Output the [X, Y] coordinate of the center of the cell containing the given text.  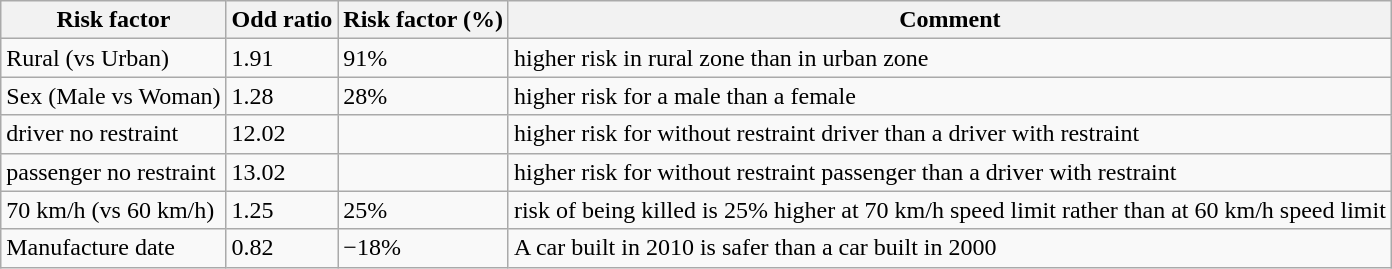
1.28 [282, 96]
higher risk in rural zone than in urban zone [950, 58]
A car built in 2010 is safer than a car built in 2000 [950, 248]
higher risk for a male than a female [950, 96]
driver no restraint [114, 134]
12.02 [282, 134]
1.91 [282, 58]
1.25 [282, 210]
passenger no restraint [114, 172]
Rural (vs Urban) [114, 58]
25% [424, 210]
70 km/h (vs 60 km/h) [114, 210]
higher risk for without restraint driver than a driver with restraint [950, 134]
Comment [950, 20]
risk of being killed is 25% higher at 70 km/h speed limit rather than at 60 km/h speed limit [950, 210]
Sex (Male vs Woman) [114, 96]
−18% [424, 248]
28% [424, 96]
Risk factor [114, 20]
91% [424, 58]
0.82 [282, 248]
higher risk for without restraint passenger than a driver with restraint [950, 172]
Risk factor (%) [424, 20]
Odd ratio [282, 20]
Manufacture date [114, 248]
13.02 [282, 172]
